Locate the cell with the specified text and output its (x, y) center coordinate. 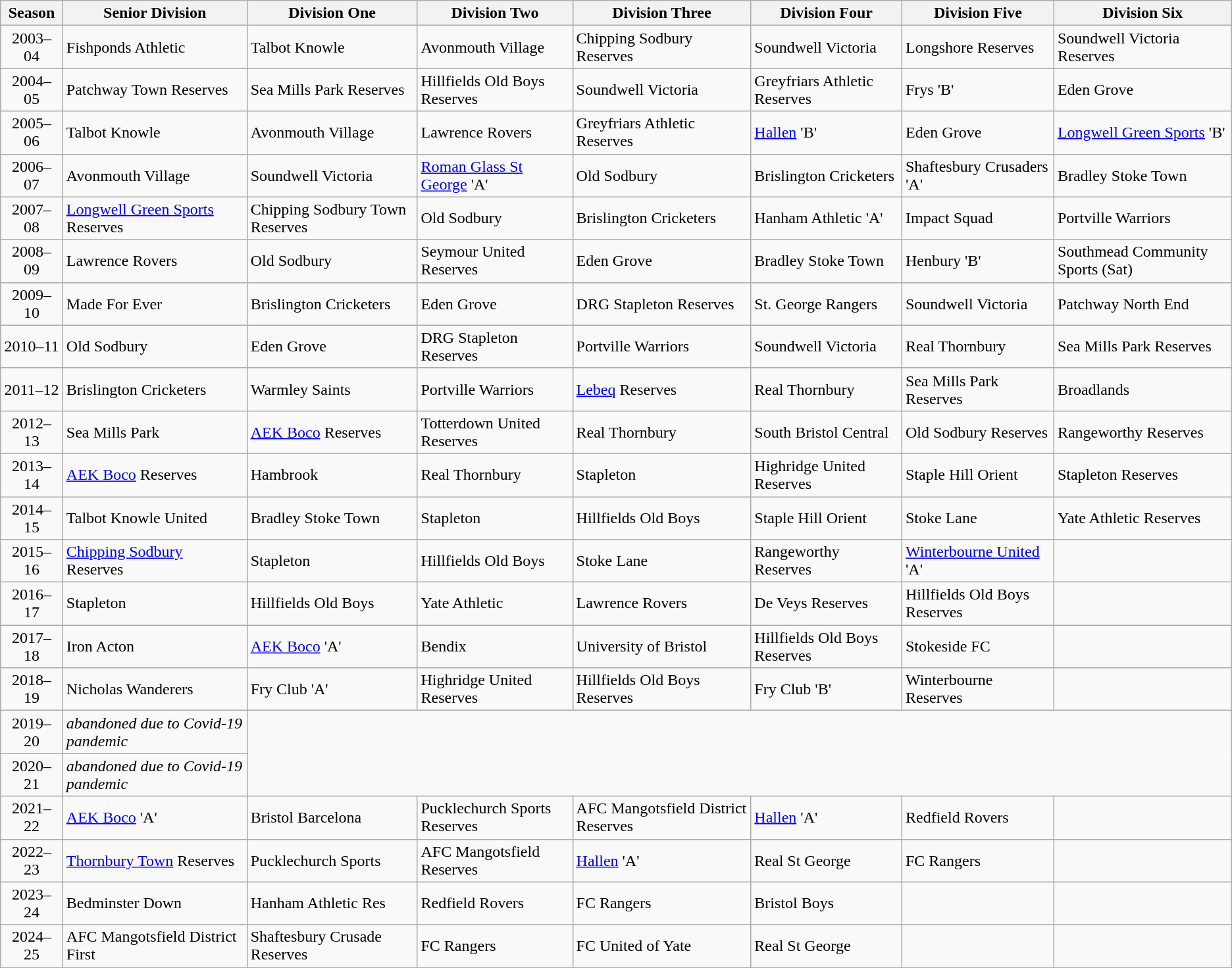
Winterbourne Reserves (978, 690)
Hanham Athletic 'A' (827, 218)
Sea Mills Park (155, 432)
Soundwell Victoria Reserves (1142, 47)
2024–25 (32, 946)
2015–16 (32, 561)
2014–15 (32, 517)
2003–04 (32, 47)
AFC Mangotsfield District First (155, 946)
Old Sodbury Reserves (978, 432)
2012–13 (32, 432)
2018–19 (32, 690)
2009–10 (32, 304)
2017–18 (32, 646)
Longwell Green Sports Reserves (155, 218)
Bedminster Down (155, 903)
South Bristol Central (827, 432)
Totterdown United Reserves (495, 432)
Stokeside FC (978, 646)
Thornbury Town Reserves (155, 861)
Talbot Knowle United (155, 517)
Bristol Boys (827, 903)
Iron Acton (155, 646)
Frys 'B' (978, 89)
Patchway North End (1142, 304)
Pucklechurch Sports (332, 861)
Made For Ever (155, 304)
St. George Rangers (827, 304)
2023–24 (32, 903)
Hanham Athletic Res (332, 903)
Division Six (1142, 13)
Hallen 'B' (827, 133)
Division Two (495, 13)
2006–07 (32, 175)
Lebeq Reserves (662, 390)
AFC Mangotsfield District Reserves (662, 817)
Southmead Community Sports (Sat) (1142, 261)
Season (32, 13)
2011–12 (32, 390)
Nicholas Wanderers (155, 690)
2007–08 (32, 218)
Division One (332, 13)
Broadlands (1142, 390)
2010–11 (32, 346)
Division Five (978, 13)
2004–05 (32, 89)
Yate Athletic Reserves (1142, 517)
De Veys Reserves (827, 604)
Warmley Saints (332, 390)
2021–22 (32, 817)
2022–23 (32, 861)
2008–09 (32, 261)
Seymour United Reserves (495, 261)
University of Bristol (662, 646)
Yate Athletic (495, 604)
Fishponds Athletic (155, 47)
Division Four (827, 13)
Henbury 'B' (978, 261)
Roman Glass St George 'A' (495, 175)
Patchway Town Reserves (155, 89)
Hambrook (332, 475)
Shaftesbury Crusade Reserves (332, 946)
Bristol Barcelona (332, 817)
Pucklechurch Sports Reserves (495, 817)
2005–06 (32, 133)
2019–20 (32, 732)
Senior Division (155, 13)
Impact Squad (978, 218)
Division Three (662, 13)
Fry Club 'B' (827, 690)
Bendix (495, 646)
Longshore Reserves (978, 47)
2016–17 (32, 604)
Fry Club 'A' (332, 690)
AFC Mangotsfield Reserves (495, 861)
Stapleton Reserves (1142, 475)
Chipping Sodbury Town Reserves (332, 218)
FC United of Yate (662, 946)
2013–14 (32, 475)
2020–21 (32, 775)
Shaftesbury Crusaders 'A' (978, 175)
Longwell Green Sports 'B' (1142, 133)
Winterbourne United 'A' (978, 561)
